Pinpoint the cell where the given text exists, returning its [X, Y] midpoint coordinate. 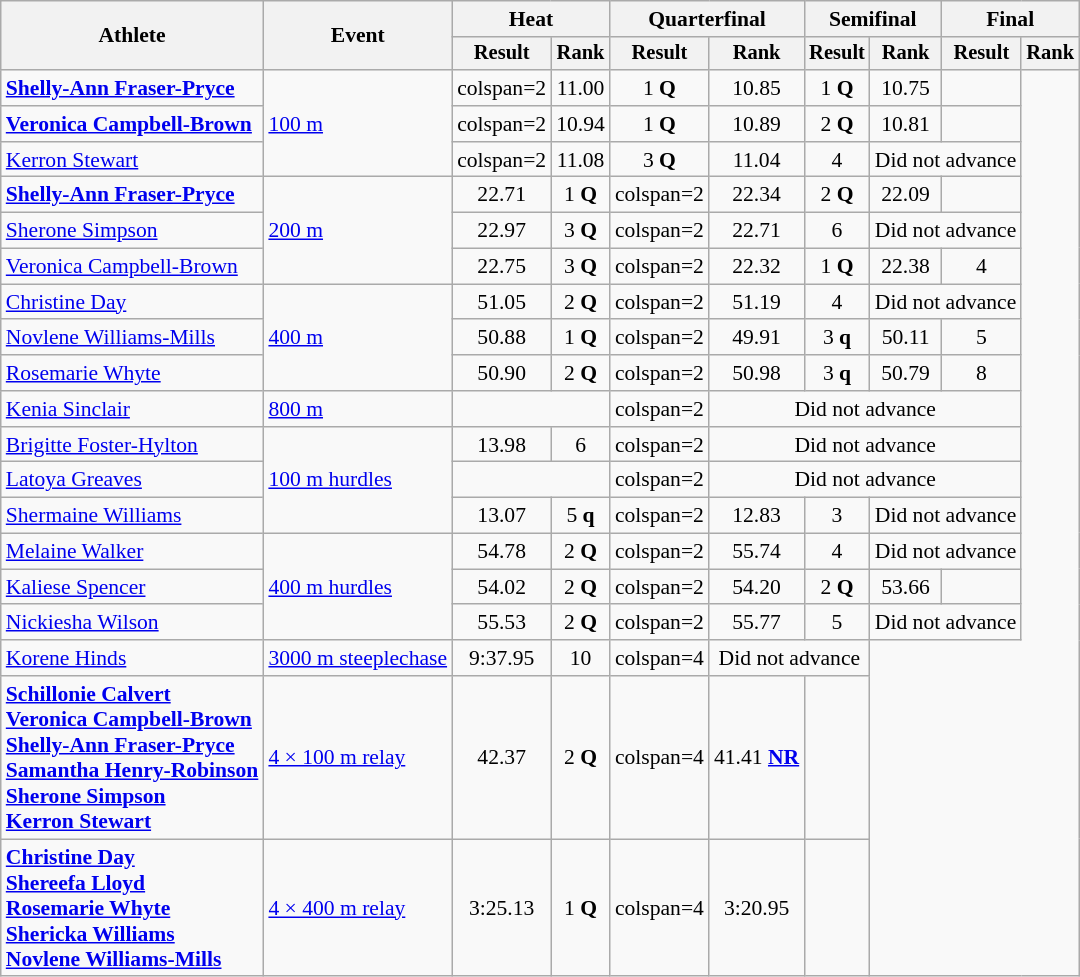
Nickiesha Wilson [132, 623]
11.00 [580, 88]
50.11 [906, 338]
41.41 NR [756, 758]
400 m hurdles [358, 588]
22.34 [756, 195]
800 m [358, 409]
3 [837, 516]
10.81 [906, 124]
200 m [358, 230]
Kaliese Spencer [132, 587]
50.90 [502, 373]
4 × 400 m relay [358, 908]
50.88 [502, 338]
3000 m steeplechase [358, 658]
100 m hurdles [358, 480]
Event [358, 36]
55.53 [502, 623]
10.89 [756, 124]
12.83 [756, 516]
Rosemarie Whyte [132, 373]
55.74 [756, 552]
42.37 [502, 758]
Brigitte Foster-Hylton [132, 445]
400 m [358, 338]
13.98 [502, 445]
Melaine Walker [132, 552]
8 [981, 373]
10.94 [580, 124]
Christine Day [132, 302]
53.66 [906, 587]
22.38 [906, 267]
22.09 [906, 195]
Schillonie CalvertVeronica Campbell-BrownShelly-Ann Fraser-PryceSamantha Henry-RobinsonSherone SimpsonKerron Stewart [132, 758]
11.04 [756, 160]
Shermaine Williams [132, 516]
51.19 [756, 302]
22.75 [502, 267]
Kerron Stewart [132, 160]
50.98 [756, 373]
11.08 [580, 160]
Latoya Greaves [132, 480]
13.07 [502, 516]
50.79 [906, 373]
54.78 [502, 552]
55.77 [756, 623]
5 q [580, 516]
9:37.95 [502, 658]
10.75 [906, 88]
Korene Hinds [132, 658]
Heat [531, 19]
22.97 [502, 231]
54.20 [756, 587]
49.91 [756, 338]
4 × 100 m relay [358, 758]
Athlete [132, 36]
Quarterfinal [707, 19]
Novlene Williams-Mills [132, 338]
3:25.13 [502, 908]
Sherone Simpson [132, 231]
Kenia Sinclair [132, 409]
100 m [358, 124]
Final [1010, 19]
54.02 [502, 587]
10.85 [756, 88]
Christine DayShereefa LloydRosemarie WhyteShericka WilliamsNovlene Williams-Mills [132, 908]
10 [580, 658]
Semifinal [872, 19]
51.05 [502, 302]
22.32 [756, 267]
3:20.95 [756, 908]
